For the text-containing cell, return its midpoint in [x, y] coordinate format. 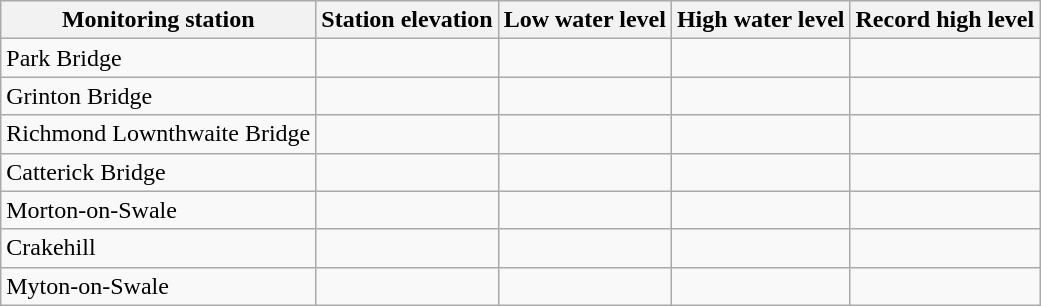
Record high level [945, 20]
Myton-on-Swale [158, 286]
Crakehill [158, 248]
High water level [760, 20]
Grinton Bridge [158, 96]
Station elevation [407, 20]
Catterick Bridge [158, 172]
Low water level [584, 20]
Monitoring station [158, 20]
Richmond Lownthwaite Bridge [158, 134]
Park Bridge [158, 58]
Morton-on-Swale [158, 210]
